Determine the [x, y] coordinate at the center of the cell enclosing the given text.  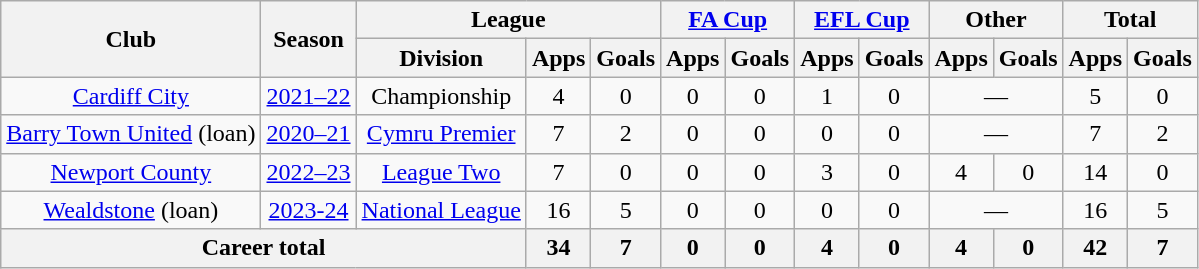
Division [441, 58]
Cardiff City [131, 96]
Wealdstone (loan) [131, 210]
2023-24 [308, 210]
42 [1095, 248]
1 [827, 96]
FA Cup [728, 20]
Cymru Premier [441, 134]
Club [131, 39]
2020–21 [308, 134]
Season [308, 39]
EFL Cup [862, 20]
League Two [441, 172]
Barry Town United (loan) [131, 134]
2022–23 [308, 172]
2021–22 [308, 96]
League [508, 20]
Newport County [131, 172]
14 [1095, 172]
3 [827, 172]
Other [996, 20]
Championship [441, 96]
Total [1130, 20]
National League [441, 210]
Career total [264, 248]
34 [558, 248]
